Detect which cell encompasses the target text, then output its (x, y) center coordinate. 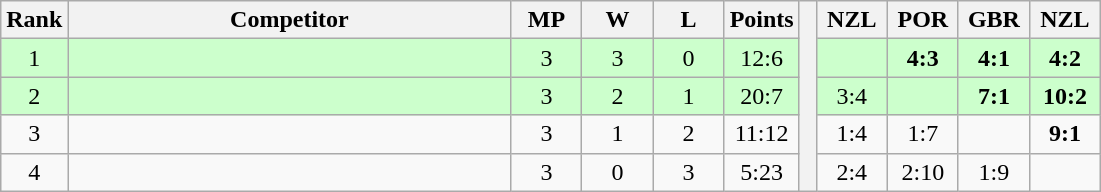
3:4 (852, 96)
10:2 (1064, 96)
2:4 (852, 172)
12:6 (762, 58)
11:12 (762, 134)
9:1 (1064, 134)
5:23 (762, 172)
1:4 (852, 134)
4:2 (1064, 58)
Points (762, 20)
W (618, 20)
MP (546, 20)
1:9 (994, 172)
L (688, 20)
1:7 (922, 134)
7:1 (994, 96)
4 (34, 172)
Competitor (290, 20)
2:10 (922, 172)
GBR (994, 20)
POR (922, 20)
4:3 (922, 58)
Rank (34, 20)
4:1 (994, 58)
20:7 (762, 96)
